Return the (x, y) coordinate for the center point of the cell that contains the specified text.  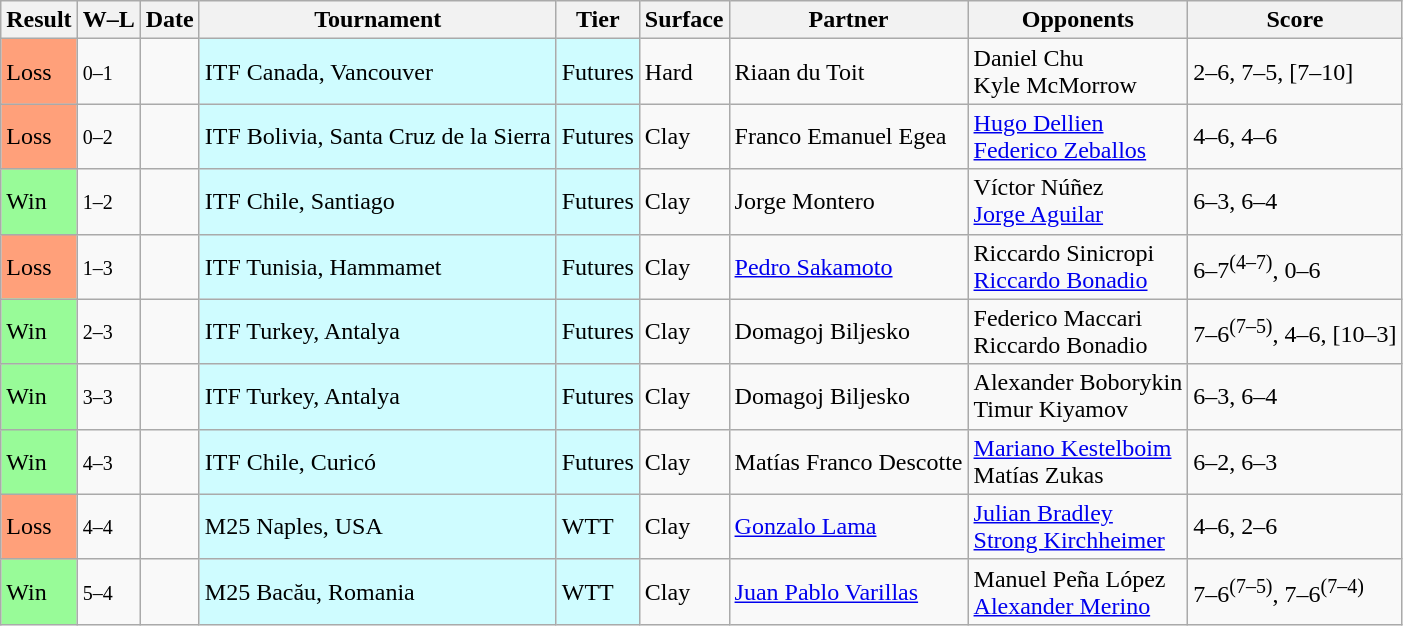
4–6, 4–6 (1295, 136)
Date (170, 20)
W–L (108, 20)
Surface (684, 20)
ITF Chile, Curicó (378, 462)
Gonzalo Lama (848, 526)
7–6(7–5), 4–6, [10–3] (1295, 332)
ITF Canada, Vancouver (378, 72)
4–6, 2–6 (1295, 526)
Tier (598, 20)
M25 Bacău, Romania (378, 592)
Manuel Peña López Alexander Merino (1078, 592)
4–3 (108, 462)
ITF Tunisia, Hammamet (378, 266)
Alexander Boborykin Timur Kiyamov (1078, 396)
7–6(7–5), 7–6(7–4) (1295, 592)
ITF Bolivia, Santa Cruz de la Sierra (378, 136)
6–7(4–7), 0–6 (1295, 266)
Score (1295, 20)
Pedro Sakamoto (848, 266)
Julian Bradley Strong Kirchheimer (1078, 526)
Riccardo Sinicropi Riccardo Bonadio (1078, 266)
5–4 (108, 592)
Hugo Dellien Federico Zeballos (1078, 136)
Opponents (1078, 20)
1–2 (108, 202)
1–3 (108, 266)
Víctor Núñez Jorge Aguilar (1078, 202)
0–2 (108, 136)
Hard (684, 72)
Tournament (378, 20)
0–1 (108, 72)
3–3 (108, 396)
6–2, 6–3 (1295, 462)
Partner (848, 20)
Juan Pablo Varillas (848, 592)
M25 Naples, USA (378, 526)
Result (39, 20)
4–4 (108, 526)
2–6, 7–5, [7–10] (1295, 72)
Franco Emanuel Egea (848, 136)
Daniel Chu Kyle McMorrow (1078, 72)
Riaan du Toit (848, 72)
Matías Franco Descotte (848, 462)
Mariano Kestelboim Matías Zukas (1078, 462)
2–3 (108, 332)
ITF Chile, Santiago (378, 202)
Federico Maccari Riccardo Bonadio (1078, 332)
Jorge Montero (848, 202)
